Scan for the cell matching the given text and deliver its (x, y) coordinate at center. 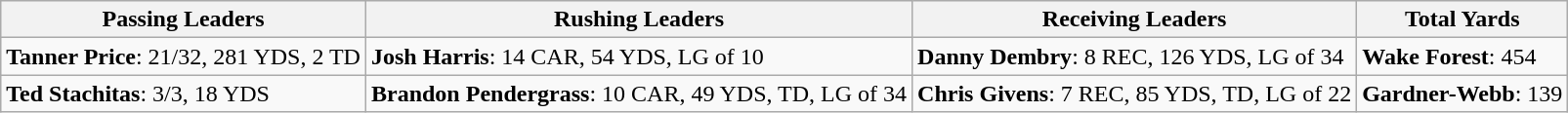
Brandon Pendergrass: 10 CAR, 49 YDS, TD, LG of 34 (639, 94)
Total Yards (1462, 19)
Gardner-Webb: 139 (1462, 94)
Josh Harris: 14 CAR, 54 YDS, LG of 10 (639, 56)
Receiving Leaders (1135, 19)
Tanner Price: 21/32, 281 YDS, 2 TD (184, 56)
Danny Dembry: 8 REC, 126 YDS, LG of 34 (1135, 56)
Chris Givens: 7 REC, 85 YDS, TD, LG of 22 (1135, 94)
Ted Stachitas: 3/3, 18 YDS (184, 94)
Wake Forest: 454 (1462, 56)
Passing Leaders (184, 19)
Rushing Leaders (639, 19)
